Locate the cell with the specified text and output its (X, Y) center coordinate. 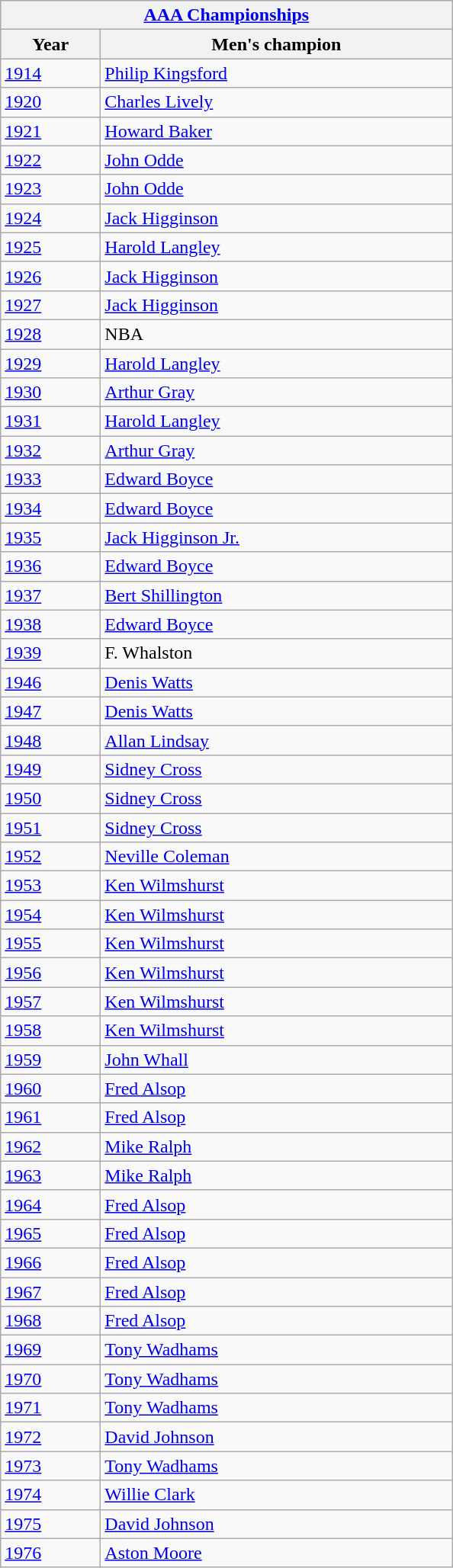
1952 (50, 857)
1921 (50, 131)
1971 (50, 1408)
1932 (50, 451)
Howard Baker (276, 131)
1946 (50, 682)
1968 (50, 1321)
1925 (50, 247)
Bert Shillington (276, 595)
1965 (50, 1233)
1957 (50, 1002)
Jack Higginson Jr. (276, 537)
1928 (50, 334)
1969 (50, 1350)
1937 (50, 595)
1950 (50, 798)
F. Whalston (276, 653)
1954 (50, 915)
John Whall (276, 1060)
1923 (50, 189)
1964 (50, 1204)
Willie Clark (276, 1495)
1939 (50, 653)
Aston Moore (276, 1553)
1962 (50, 1146)
1972 (50, 1437)
1922 (50, 160)
Men's champion (276, 44)
1933 (50, 479)
1959 (50, 1060)
1973 (50, 1466)
1976 (50, 1553)
1960 (50, 1089)
1949 (50, 769)
Allan Lindsay (276, 740)
1914 (50, 73)
1974 (50, 1495)
1924 (50, 218)
1961 (50, 1117)
1947 (50, 711)
1930 (50, 393)
1935 (50, 537)
Neville Coleman (276, 857)
1966 (50, 1262)
Year (50, 44)
1975 (50, 1524)
1927 (50, 305)
1967 (50, 1292)
1920 (50, 102)
1929 (50, 364)
1956 (50, 973)
1953 (50, 886)
1951 (50, 827)
1934 (50, 508)
1948 (50, 740)
1958 (50, 1031)
1926 (50, 276)
1955 (50, 944)
Philip Kingsford (276, 73)
AAA Championships (226, 15)
1938 (50, 624)
NBA (276, 334)
1963 (50, 1175)
1970 (50, 1379)
1936 (50, 566)
Charles Lively (276, 102)
1931 (50, 422)
